Capture the cell that displays the provided text and extract its (x, y) central coordinate. 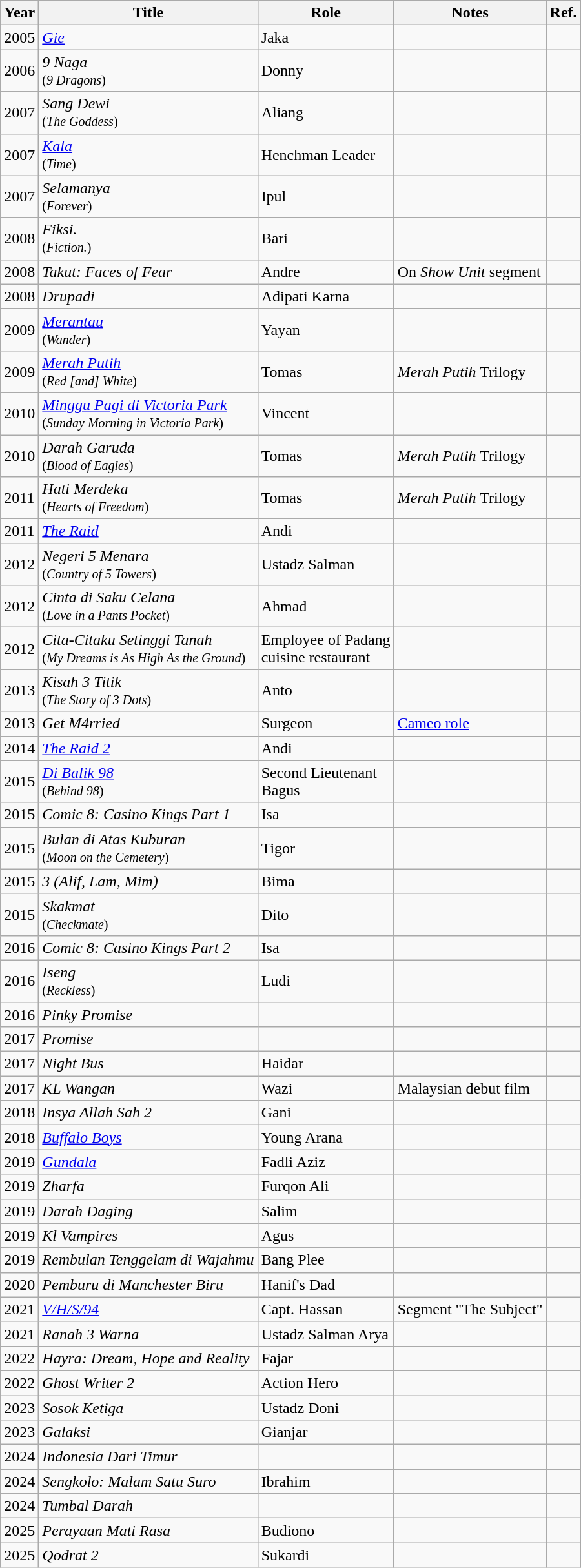
Jaka (325, 37)
Second Lieutenant Bagus (325, 781)
Ustadz Doni (325, 1408)
Cita-Citaku Setinggi Tanah (My Dreams is As High As the Ground) (148, 648)
Gundala (148, 1162)
Comic 8: Casino Kings Part 2 (148, 948)
Hanif's Dad (325, 1285)
Takut: Faces of Fear (148, 272)
Darah Daging (148, 1211)
Henchman Leader (325, 155)
Sengkolo: Malam Satu Suro (148, 1481)
Vincent (325, 413)
Salim (325, 1211)
Perayaan Mati Rasa (148, 1531)
Cameo role (470, 724)
Notes (470, 13)
Comic 8: Casino Kings Part 1 (148, 815)
Young Arana (325, 1137)
Ipul (325, 196)
Qodrat 2 (148, 1555)
Pemburu di Manchester Biru (148, 1285)
Kisah 3 Titik (The Story of 3 Dots) (148, 691)
Bari (325, 239)
Get M4rried (148, 724)
Sukardi (325, 1555)
Iseng (Reckless) (148, 981)
The Raid 2 (148, 748)
Capt. Hassan (325, 1309)
V/H/S/94 (148, 1309)
Galaksi (148, 1432)
Di Balik 98 (Behind 98) (148, 781)
Segment "The Subject" (470, 1309)
Year (19, 13)
Rembulan Tenggelam di Wajahmu (148, 1260)
Aliang (325, 112)
Insya Allah Sah 2 (148, 1113)
Minggu Pagi di Victoria Park (Sunday Morning in Victoria Park) (148, 413)
Indonesia Dari Timur (148, 1457)
Bima (325, 881)
9 Naga (9 Dragons) (148, 71)
Hayra: Dream, Hope and Reality (148, 1358)
Bulan di Atas Kuburan (Moon on the Cemetery) (148, 848)
Ref. (563, 13)
Tumbal Darah (148, 1506)
Role (325, 13)
2005 (19, 37)
Gie (148, 37)
Cinta di Saku Celana (Love in a Pants Pocket) (148, 607)
On Show Unit segment (470, 272)
Furqon Ali (325, 1186)
Ahmad (325, 607)
Action Hero (325, 1383)
Employee of Padang cuisine restaurant (325, 648)
Wazi (325, 1088)
Bang Plee (325, 1260)
Andre (325, 272)
Gianjar (325, 1432)
2014 (19, 748)
Title (148, 13)
Fajar (325, 1358)
Drupadi (148, 296)
Kala (Time) (148, 155)
Fiksi. (Fiction.) (148, 239)
Budiono (325, 1531)
Selamanya (Forever) (148, 196)
Pinky Promise (148, 1014)
Zharfa (148, 1186)
Adipati Karna (325, 296)
Ranah 3 Warna (148, 1334)
The Raid (148, 531)
Skakmat (Checkmate) (148, 914)
Malaysian debut film (470, 1088)
Haidar (325, 1064)
Kl Vampires (148, 1236)
Ustadz Salman Arya (325, 1334)
Promise (148, 1039)
2006 (19, 71)
Merah Putih (Red [and] White) (148, 372)
KL Wangan (148, 1088)
Night Bus (148, 1064)
Sang Dewi (The Goddess) (148, 112)
Ustadz Salman (325, 564)
Sosok Ketiga (148, 1408)
3 (Alif, Lam, Mim) (148, 881)
Darah Garuda (Blood of Eagles) (148, 456)
Ibrahim (325, 1481)
Buffalo Boys (148, 1137)
Negeri 5 Menara (Country of 5 Towers) (148, 564)
Yayan (325, 329)
Gani (325, 1113)
Dito (325, 914)
Ghost Writer 2 (148, 1383)
Donny (325, 71)
Tigor (325, 848)
Agus (325, 1236)
Hati Merdeka (Hearts of Freedom) (148, 498)
Merantau (Wander) (148, 329)
Fadli Aziz (325, 1162)
Anto (325, 691)
Surgeon (325, 724)
Ludi (325, 981)
2020 (19, 1285)
